From the cell containing the given text, extract its center point as [x, y] coordinate. 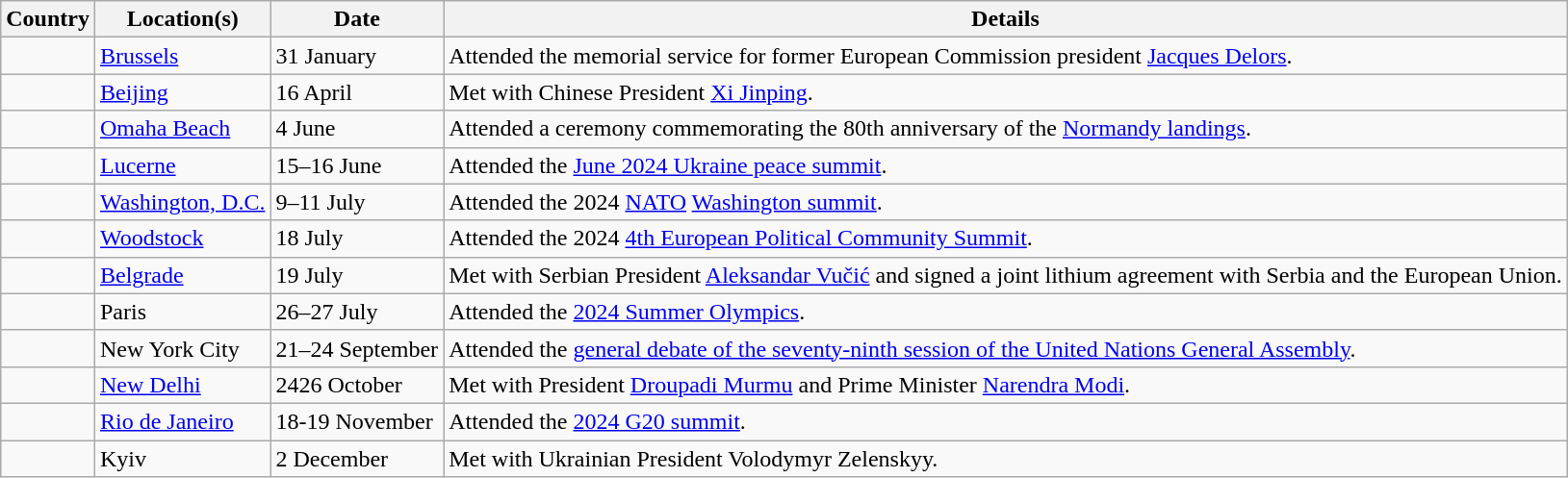
Kyiv [182, 459]
18-19 November [357, 421]
Attended the memorial service for former European Commission president Jacques Delors. [1006, 56]
Attended a ceremony commemorating the 80th anniversary of the Normandy landings. [1006, 129]
Attended the general debate of the seventy-ninth session of the United Nations General Assembly. [1006, 348]
Attended the 2024 Summer Olympics. [1006, 312]
Lucerne [182, 165]
Attended the 2024 4th European Political Community Summit. [1006, 239]
Omaha Beach [182, 129]
Beijing [182, 92]
Met with Ukrainian President Volodymyr Zelenskyy. [1006, 459]
15–16 June [357, 165]
Paris [182, 312]
Met with President Droupadi Murmu and Prime Minister Narendra Modi. [1006, 385]
16 April [357, 92]
Met with Chinese President Xi Jinping. [1006, 92]
Date [357, 19]
Met with Serbian President Aleksandar Vučić and signed a joint lithium agreement with Serbia and the European Union. [1006, 275]
Woodstock [182, 239]
9–11 July [357, 202]
4 June [357, 129]
Washington, D.C. [182, 202]
Country [48, 19]
Brussels [182, 56]
New Delhi [182, 385]
31 January [357, 56]
New York City [182, 348]
Details [1006, 19]
Attended the 2024 NATO Washington summit. [1006, 202]
26–27 July [357, 312]
19 July [357, 275]
2 December [357, 459]
18 July [357, 239]
Rio de Janeiro [182, 421]
21–24 September [357, 348]
Attended the June 2024 Ukraine peace summit. [1006, 165]
Belgrade [182, 275]
Location(s) [182, 19]
2426 October [357, 385]
Attended the 2024 G20 summit. [1006, 421]
